Capture the cell that displays the provided text and extract its [x, y] central coordinate. 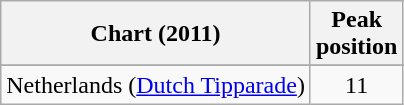
Netherlands (Dutch Tipparade) [156, 85]
Peakposition [356, 34]
11 [356, 85]
Chart (2011) [156, 34]
